Capture the cell that displays the provided text and extract its [x, y] central coordinate. 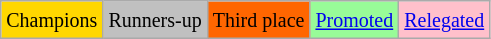
Champions [52, 20]
Runners-up [155, 20]
Third place [258, 20]
Promoted [354, 20]
Relegated [444, 20]
